Output the [X, Y] coordinate of the center of the cell containing the given text.  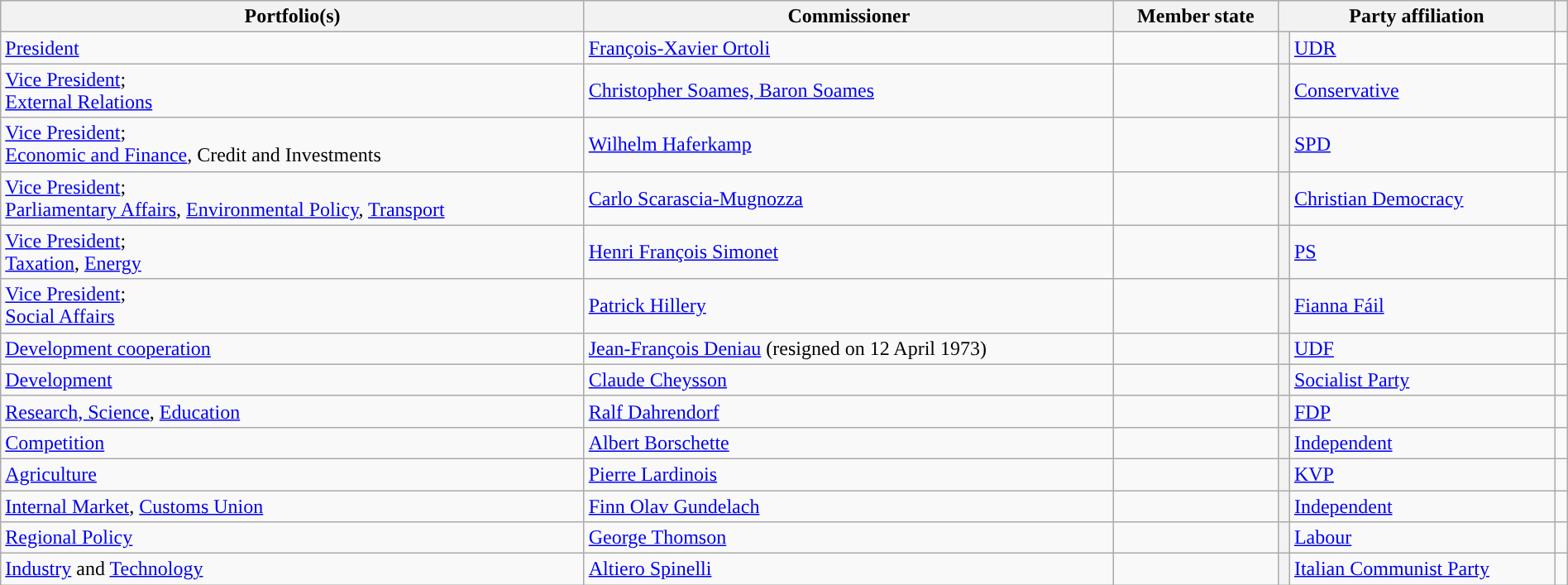
Wilhelm Haferkamp [849, 144]
Internal Market, Customs Union [293, 506]
Competition [293, 443]
Ralf Dahrendorf [849, 411]
Pierre Lardinois [849, 474]
Christian Democracy [1422, 199]
Vice President;Taxation, Energy [293, 252]
Socialist Party [1422, 380]
Development cooperation [293, 348]
Fianna Fáil [1422, 306]
Altiero Spinelli [849, 569]
Carlo Scarascia-Mugnozza [849, 199]
SPD [1422, 144]
Regional Policy [293, 538]
Vice President;Parliamentary Affairs, Environmental Policy, Transport [293, 199]
Industry and Technology [293, 569]
George Thomson [849, 538]
KVP [1422, 474]
UDF [1422, 348]
Vice President;External Relations [293, 91]
Commissioner [849, 17]
Claude Cheysson [849, 380]
Development [293, 380]
Vice President;Economic and Finance, Credit and Investments [293, 144]
Labour [1422, 538]
Christopher Soames, Baron Soames [849, 91]
Jean-François Deniau (resigned on 12 April 1973) [849, 348]
François-Xavier Ortoli [849, 48]
Party affiliation [1417, 17]
Agriculture [293, 474]
Research, Science, Education [293, 411]
FDP [1422, 411]
Henri François Simonet [849, 252]
PS [1422, 252]
Patrick Hillery [849, 306]
Finn Olav Gundelach [849, 506]
Portfolio(s) [293, 17]
Member state [1196, 17]
Conservative [1422, 91]
Italian Communist Party [1422, 569]
Albert Borschette [849, 443]
President [293, 48]
UDR [1422, 48]
Vice President;Social Affairs [293, 306]
